Scan for the cell matching the given text and deliver its (X, Y) coordinate at center. 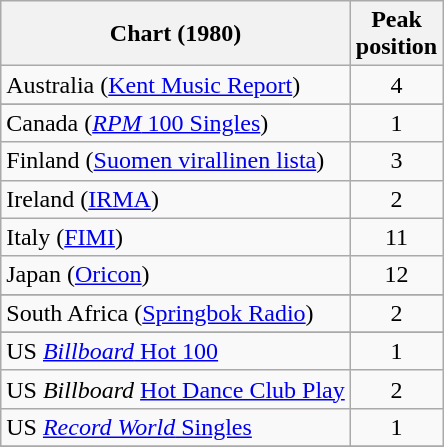
Canada (RPM 100 Singles) (176, 123)
Finland (Suomen virallinen lista) (176, 161)
3 (396, 161)
Australia (Kent Music Report) (176, 85)
South Africa (Springbok Radio) (176, 313)
11 (396, 237)
Peakposition (396, 34)
Japan (Oricon) (176, 275)
12 (396, 275)
Italy (FIMI) (176, 237)
US Record World Singles (176, 427)
US Billboard Hot 100 (176, 351)
Ireland (IRMA) (176, 199)
US Billboard Hot Dance Club Play (176, 389)
4 (396, 85)
Chart (1980) (176, 34)
